Determine the [x, y] coordinate at the center of the cell enclosing the given text.  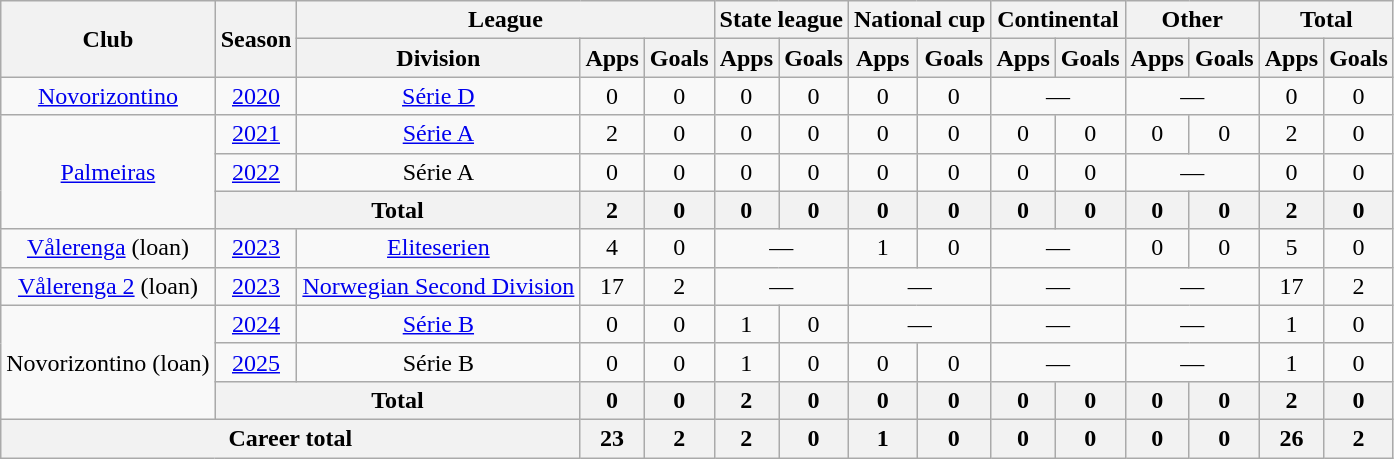
State league [781, 20]
Division [438, 58]
2020 [256, 96]
2021 [256, 134]
5 [1291, 248]
Novorizontino (loan) [108, 362]
2022 [256, 172]
26 [1291, 438]
Novorizontino [108, 96]
Série D [438, 96]
4 [612, 248]
Career total [290, 438]
Other [1192, 20]
League [506, 20]
Norwegian Second Division [438, 286]
Eliteserien [438, 248]
Season [256, 39]
National cup [919, 20]
Vålerenga 2 (loan) [108, 286]
Continental [1058, 20]
Vålerenga (loan) [108, 248]
Palmeiras [108, 172]
23 [612, 438]
2024 [256, 324]
Club [108, 39]
2025 [256, 362]
